Provide the (x, y) coordinate of the cell's center where the given text is located.  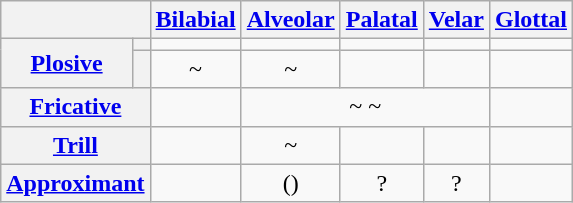
Alveolar (290, 20)
Trill (76, 145)
~ ~ (365, 107)
Velar (456, 20)
Bilabial (196, 20)
Palatal (382, 20)
() (290, 183)
Fricative (76, 107)
Plosive (67, 64)
Glottal (530, 20)
Approximant (76, 183)
